Extract the [x, y] coordinate from the center of the cell holding the provided text.  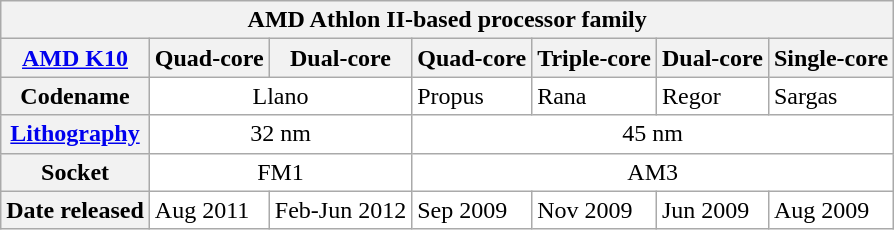
Lithography [76, 134]
Single-core [830, 58]
AMD Athlon II-based processor family [448, 20]
Triple-core [594, 58]
32 nm [280, 134]
Sep 2009 [472, 210]
AMD K10 [76, 58]
Regor [712, 96]
Jun 2009 [712, 210]
45 nm [653, 134]
Aug 2009 [830, 210]
Nov 2009 [594, 210]
Aug 2011 [209, 210]
Propus [472, 96]
Socket [76, 172]
Date released [76, 210]
Codename [76, 96]
Sargas [830, 96]
AM3 [653, 172]
Llano [280, 96]
Feb-Jun 2012 [340, 210]
Rana [594, 96]
FM1 [280, 172]
